Locate the cell with the specified text and output its [X, Y] center coordinate. 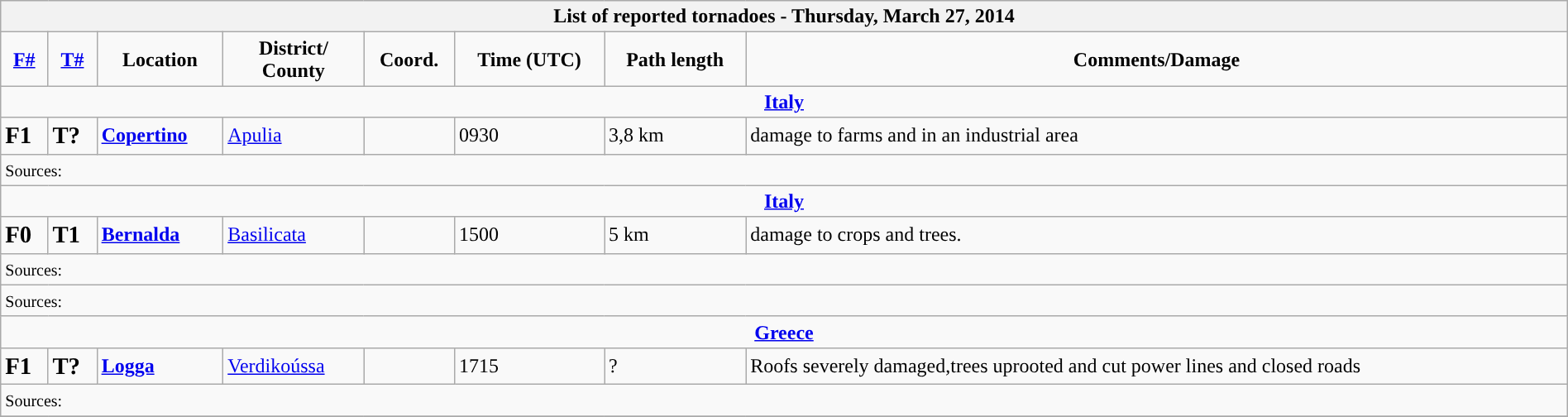
T1 [73, 235]
Logga [160, 366]
1500 [529, 235]
Verdikoússa [294, 366]
Roofs severely damaged,trees uprooted and cut power lines and closed roads [1156, 366]
Copertino [160, 136]
Coord. [409, 60]
T# [73, 60]
1715 [529, 366]
Apulia [294, 136]
0930 [529, 136]
3,8 km [675, 136]
damage to farms and in an industrial area [1156, 136]
F0 [25, 235]
Comments/Damage [1156, 60]
Time (UTC) [529, 60]
damage to crops and trees. [1156, 235]
F# [25, 60]
Bernalda [160, 235]
? [675, 366]
District/County [294, 60]
Location [160, 60]
Path length [675, 60]
5 km [675, 235]
Greece [784, 332]
Basilicata [294, 235]
List of reported tornadoes - Thursday, March 27, 2014 [784, 17]
